Output the (X, Y) coordinate of the center of the cell containing the given text.  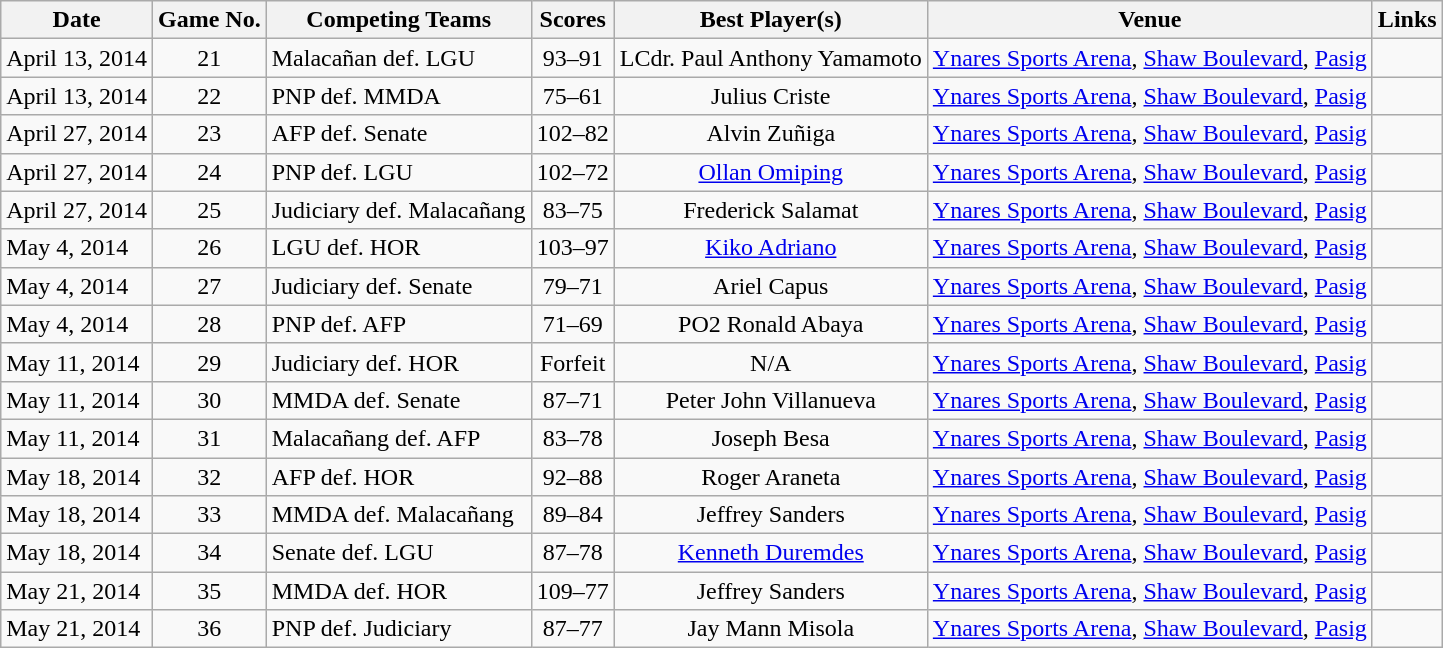
24 (209, 172)
75–61 (572, 96)
87–78 (572, 553)
AFP def. Senate (398, 134)
Ollan Omiping (770, 172)
Game No. (209, 20)
27 (209, 286)
Scores (572, 20)
109–77 (572, 591)
Forfeit (572, 362)
MMDA def. Malacañang (398, 515)
LCdr. Paul Anthony Yamamoto (770, 58)
Competing Teams (398, 20)
102–72 (572, 172)
Joseph Besa (770, 438)
PNP def. LGU (398, 172)
MMDA def. HOR (398, 591)
N/A (770, 362)
Malacañang def. AFP (398, 438)
Links (1407, 20)
22 (209, 96)
Ariel Capus (770, 286)
92–88 (572, 477)
Judiciary def. Malacañang (398, 210)
Judiciary def. Senate (398, 286)
23 (209, 134)
Senate def. LGU (398, 553)
Roger Araneta (770, 477)
Kiko Adriano (770, 248)
Date (77, 20)
71–69 (572, 324)
21 (209, 58)
89–84 (572, 515)
29 (209, 362)
87–77 (572, 629)
PO2 Ronald Abaya (770, 324)
30 (209, 400)
83–78 (572, 438)
28 (209, 324)
36 (209, 629)
87–71 (572, 400)
Malacañan def. LGU (398, 58)
83–75 (572, 210)
93–91 (572, 58)
26 (209, 248)
Kenneth Duremdes (770, 553)
Alvin Zuñiga (770, 134)
34 (209, 553)
PNP def. AFP (398, 324)
PNP def. Judiciary (398, 629)
102–82 (572, 134)
Judiciary def. HOR (398, 362)
MMDA def. Senate (398, 400)
Frederick Salamat (770, 210)
Venue (1150, 20)
PNP def. MMDA (398, 96)
103–97 (572, 248)
AFP def. HOR (398, 477)
Jay Mann Misola (770, 629)
Best Player(s) (770, 20)
31 (209, 438)
79–71 (572, 286)
25 (209, 210)
Peter John Villanueva (770, 400)
LGU def. HOR (398, 248)
35 (209, 591)
32 (209, 477)
33 (209, 515)
Julius Criste (770, 96)
